For the text-containing cell, return its midpoint in (x, y) coordinate format. 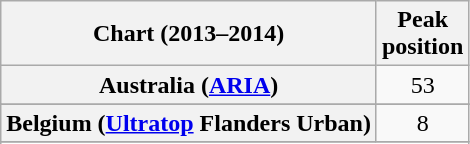
Belgium (Ultratop Flanders Urban) (189, 123)
Peakposition (422, 34)
8 (422, 123)
Australia (ARIA) (189, 85)
Chart (2013–2014) (189, 34)
53 (422, 85)
